Scan for the cell matching the given text and deliver its [X, Y] coordinate at center. 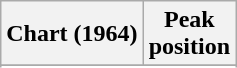
Peakposition [189, 34]
Chart (1964) [72, 34]
